From the cell containing the given text, extract its center point as (X, Y) coordinate. 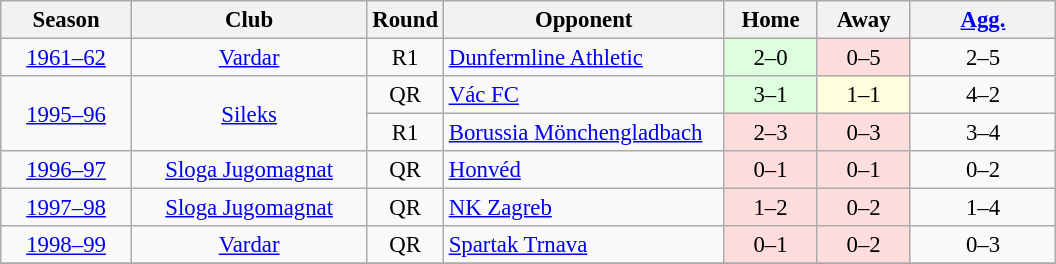
Sileks (249, 114)
Club (249, 20)
NK Zagreb (584, 208)
Spartak Trnava (584, 245)
1–2 (770, 208)
3–1 (770, 95)
Vác FC (584, 95)
3–4 (983, 133)
Dunfermline Athletic (584, 58)
1997–98 (66, 208)
4–2 (983, 95)
Honvéd (584, 170)
Season (66, 20)
2–5 (983, 58)
0–5 (864, 58)
Away (864, 20)
1995–96 (66, 114)
1996–97 (66, 170)
Round (405, 20)
1998–99 (66, 245)
2–0 (770, 58)
Opponent (584, 20)
1–1 (864, 95)
Agg. (983, 20)
2–3 (770, 133)
Borussia Mönchengladbach (584, 133)
1–4 (983, 208)
1961–62 (66, 58)
Home (770, 20)
